For the text-containing cell, return its midpoint in (x, y) coordinate format. 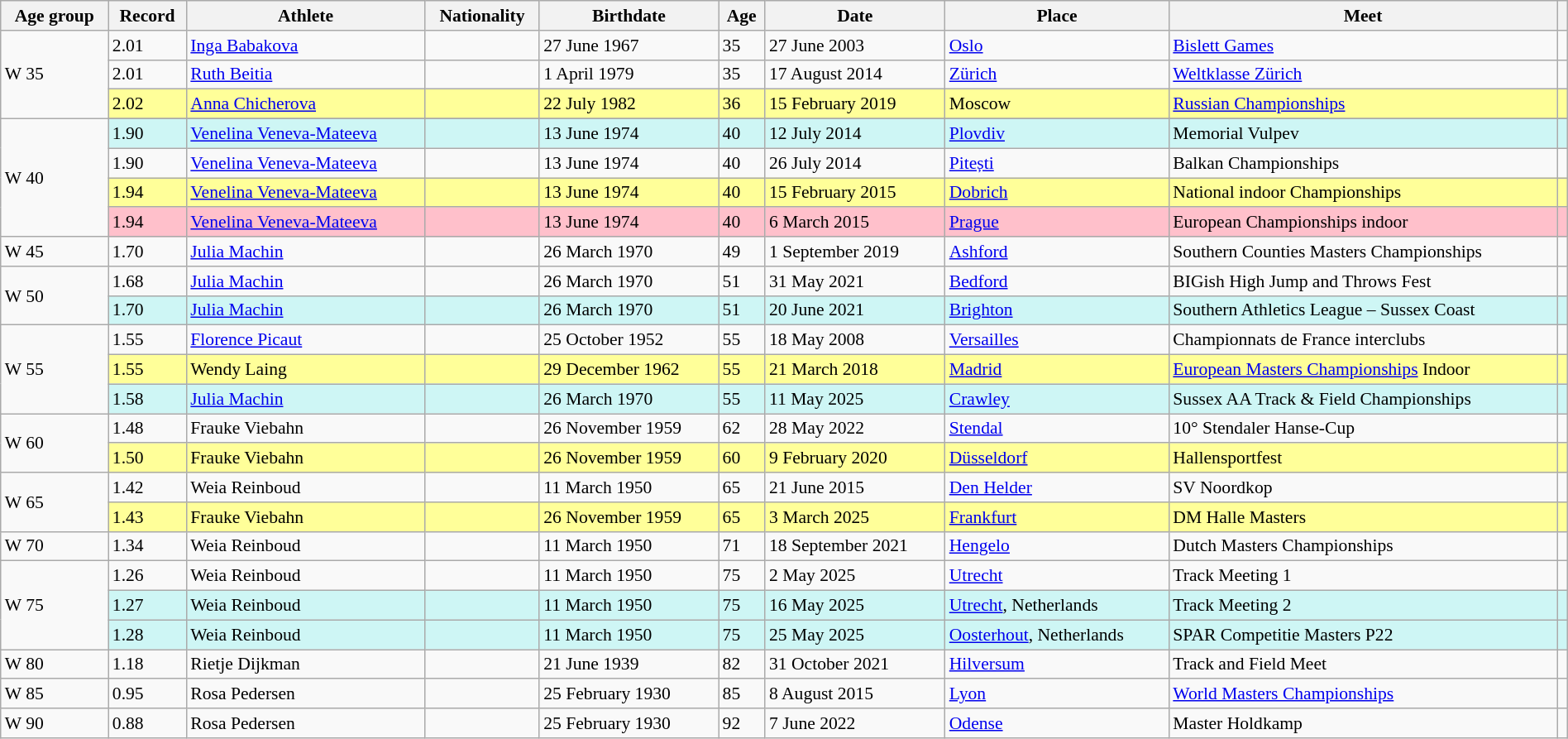
Track and Field Meet (1363, 665)
W 70 (55, 546)
W 35 (55, 74)
15 February 2015 (855, 193)
16 May 2025 (855, 606)
21 June 1939 (629, 665)
Track Meeting 1 (1363, 576)
Lyon (1057, 694)
W 50 (55, 296)
Crawley (1057, 399)
Stendal (1057, 429)
Den Helder (1057, 487)
Frankfurt (1057, 517)
Weltklasse Zürich (1363, 74)
8 August 2015 (855, 694)
18 May 2008 (855, 340)
36 (742, 104)
Moscow (1057, 104)
W 85 (55, 694)
Place (1057, 16)
1.42 (147, 487)
Rietje Dijkman (305, 665)
Balkan Championships (1363, 163)
Russian Championships (1363, 104)
Odense (1057, 723)
1.27 (147, 606)
1.34 (147, 546)
15 February 2019 (855, 104)
49 (742, 252)
22 July 1982 (629, 104)
92 (742, 723)
Memorial Vulpev (1363, 134)
25 October 1952 (629, 340)
Wendy Laing (305, 370)
60 (742, 458)
29 December 1962 (629, 370)
Championnats de France interclubs (1363, 340)
W 40 (55, 178)
Florence Picaut (305, 340)
10° Stendaler Hanse-Cup (1363, 429)
2.02 (147, 104)
Prague (1057, 223)
82 (742, 665)
European Championships indoor (1363, 223)
1.50 (147, 458)
Oslo (1057, 46)
31 October 2021 (855, 665)
3 March 2025 (855, 517)
World Masters Championships (1363, 694)
62 (742, 429)
26 July 2014 (855, 163)
SPAR Competitie Masters P22 (1363, 635)
1.58 (147, 399)
W 55 (55, 369)
Madrid (1057, 370)
Hilversum (1057, 665)
1.26 (147, 576)
Bedford (1057, 281)
Düsseldorf (1057, 458)
Ruth Beitia (305, 74)
27 June 2003 (855, 46)
Utrecht (1057, 576)
Master Holdkamp (1363, 723)
Oosterhout, Netherlands (1057, 635)
Dutch Masters Championships (1363, 546)
7 June 2022 (855, 723)
BIGish High Jump and Throws Fest (1363, 281)
85 (742, 694)
1 September 2019 (855, 252)
11 May 2025 (855, 399)
Ashford (1057, 252)
1.43 (147, 517)
2 May 2025 (855, 576)
Nationality (483, 16)
9 February 2020 (855, 458)
Plovdiv (1057, 134)
25 May 2025 (855, 635)
Sussex AA Track & Field Championships (1363, 399)
European Masters Championships Indoor (1363, 370)
17 August 2014 (855, 74)
Athlete (305, 16)
Meet (1363, 16)
Anna Chicherova (305, 104)
6 March 2015 (855, 223)
1.18 (147, 665)
Track Meeting 2 (1363, 606)
1.28 (147, 635)
1 April 1979 (629, 74)
W 80 (55, 665)
12 July 2014 (855, 134)
Record (147, 16)
Age (742, 16)
Zürich (1057, 74)
Dobrich (1057, 193)
Hallensportfest (1363, 458)
21 March 2018 (855, 370)
DM Halle Masters (1363, 517)
71 (742, 546)
31 May 2021 (855, 281)
Brighton (1057, 310)
W 65 (55, 501)
1.48 (147, 429)
27 June 1967 (629, 46)
18 September 2021 (855, 546)
0.95 (147, 694)
W 45 (55, 252)
21 June 2015 (855, 487)
SV Noordkop (1363, 487)
Hengelo (1057, 546)
28 May 2022 (855, 429)
W 90 (55, 723)
National indoor Championships (1363, 193)
Birthdate (629, 16)
Age group (55, 16)
W 75 (55, 606)
Southern Counties Masters Championships (1363, 252)
W 60 (55, 444)
Bislett Games (1363, 46)
20 June 2021 (855, 310)
Inga Babakova (305, 46)
Date (855, 16)
Utrecht, Netherlands (1057, 606)
Versailles (1057, 340)
Pitești (1057, 163)
0.88 (147, 723)
Southern Athletics League – Sussex Coast (1363, 310)
1.68 (147, 281)
